Provide the (X, Y) coordinate of the cell's center where the given text is located.  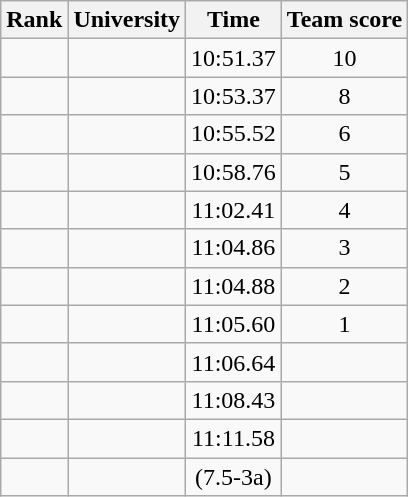
10:53.37 (234, 96)
Rank (34, 20)
2 (344, 286)
10 (344, 58)
6 (344, 134)
11:06.64 (234, 362)
Time (234, 20)
11:04.86 (234, 248)
10:51.37 (234, 58)
11:05.60 (234, 324)
8 (344, 96)
University (127, 20)
10:58.76 (234, 172)
11:11.58 (234, 438)
(7.5-3a) (234, 477)
1 (344, 324)
11:02.41 (234, 210)
11:08.43 (234, 400)
4 (344, 210)
5 (344, 172)
Team score (344, 20)
3 (344, 248)
10:55.52 (234, 134)
11:04.88 (234, 286)
